Locate the cell with the specified text and output its [x, y] center coordinate. 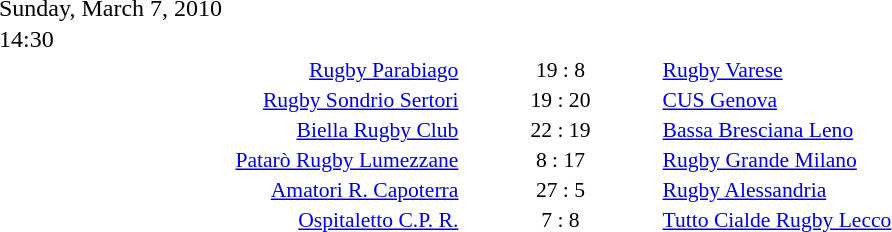
22 : 19 [560, 130]
19 : 8 [560, 70]
27 : 5 [560, 190]
8 : 17 [560, 160]
19 : 20 [560, 100]
